Provide the [X, Y] coordinate of the cell's center where the given text is located.  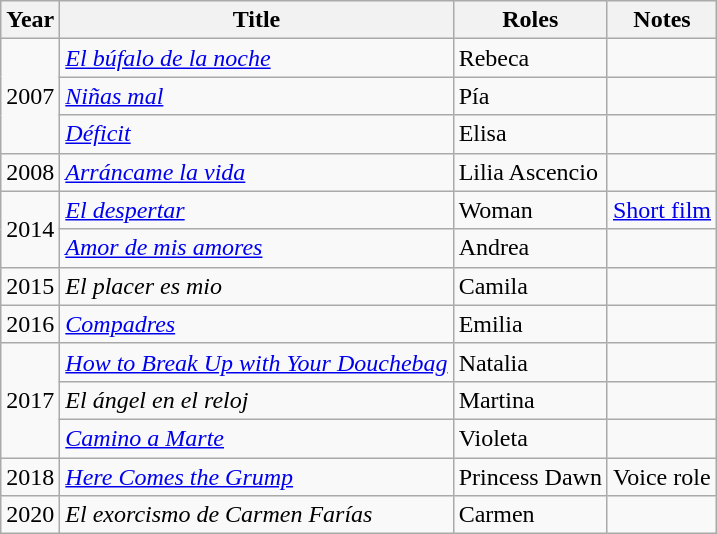
Violeta [530, 438]
Year [30, 20]
Pía [530, 96]
Here Comes the Grump [256, 477]
Short film [662, 210]
Roles [530, 20]
Compadres [256, 324]
Notes [662, 20]
El ángel en el reloj [256, 400]
Princess Dawn [530, 477]
El despertar [256, 210]
2014 [30, 229]
Emilia [530, 324]
2007 [30, 96]
Elisa [530, 134]
Arráncame la vida [256, 172]
Carmen [530, 515]
Niñas mal [256, 96]
2008 [30, 172]
Déficit [256, 134]
Camino a Marte [256, 438]
Andrea [530, 248]
2016 [30, 324]
Amor de mis amores [256, 248]
El exorcismo de Carmen Farías [256, 515]
Lilia Ascencio [530, 172]
Voice role [662, 477]
2017 [30, 400]
Martina [530, 400]
Title [256, 20]
Woman [530, 210]
Camila [530, 286]
El placer es mio [256, 286]
2018 [30, 477]
2015 [30, 286]
El búfalo de la noche [256, 58]
2020 [30, 515]
Rebeca [530, 58]
Natalia [530, 362]
How to Break Up with Your Douchebag [256, 362]
